Find where the given text appears and provide that cell's center as [X, Y] coordinate. 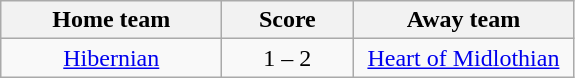
Home team [112, 20]
Heart of Midlothian [464, 58]
1 – 2 [288, 58]
Score [288, 20]
Hibernian [112, 58]
Away team [464, 20]
